Pinpoint the cell where the given text exists, returning its (x, y) midpoint coordinate. 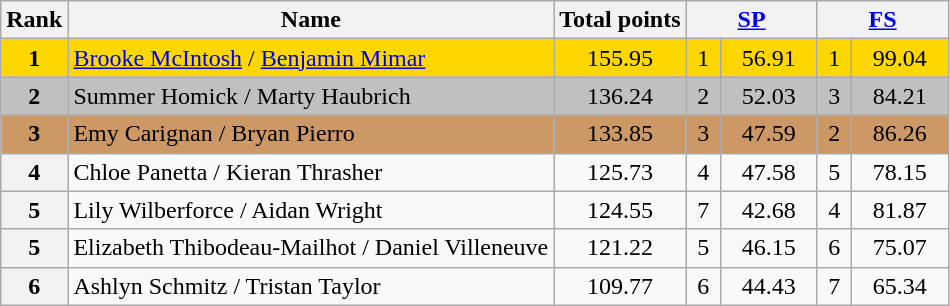
Ashlyn Schmitz / Tristan Taylor (311, 286)
109.77 (620, 286)
42.68 (768, 210)
Emy Carignan / Bryan Pierro (311, 134)
125.73 (620, 172)
Brooke McIntosh / Benjamin Mimar (311, 58)
65.34 (900, 286)
78.15 (900, 172)
99.04 (900, 58)
Lily Wilberforce / Aidan Wright (311, 210)
Elizabeth Thibodeau-Mailhot / Daniel Villeneuve (311, 248)
FS (882, 20)
Chloe Panetta / Kieran Thrasher (311, 172)
124.55 (620, 210)
136.24 (620, 96)
75.07 (900, 248)
Name (311, 20)
133.85 (620, 134)
56.91 (768, 58)
SP (752, 20)
121.22 (620, 248)
47.59 (768, 134)
86.26 (900, 134)
Rank (34, 20)
47.58 (768, 172)
81.87 (900, 210)
44.43 (768, 286)
Summer Homick / Marty Haubrich (311, 96)
52.03 (768, 96)
Total points (620, 20)
46.15 (768, 248)
155.95 (620, 58)
84.21 (900, 96)
